Pinpoint the cell where the given text exists, returning its [X, Y] midpoint coordinate. 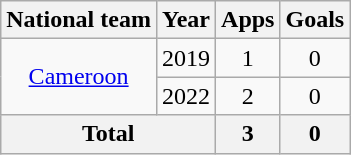
3 [248, 134]
Goals [315, 20]
2 [248, 96]
National team [79, 20]
1 [248, 58]
2022 [186, 96]
Cameroon [79, 77]
2019 [186, 58]
Total [108, 134]
Apps [248, 20]
Year [186, 20]
